Capture the cell that displays the provided text and extract its [X, Y] central coordinate. 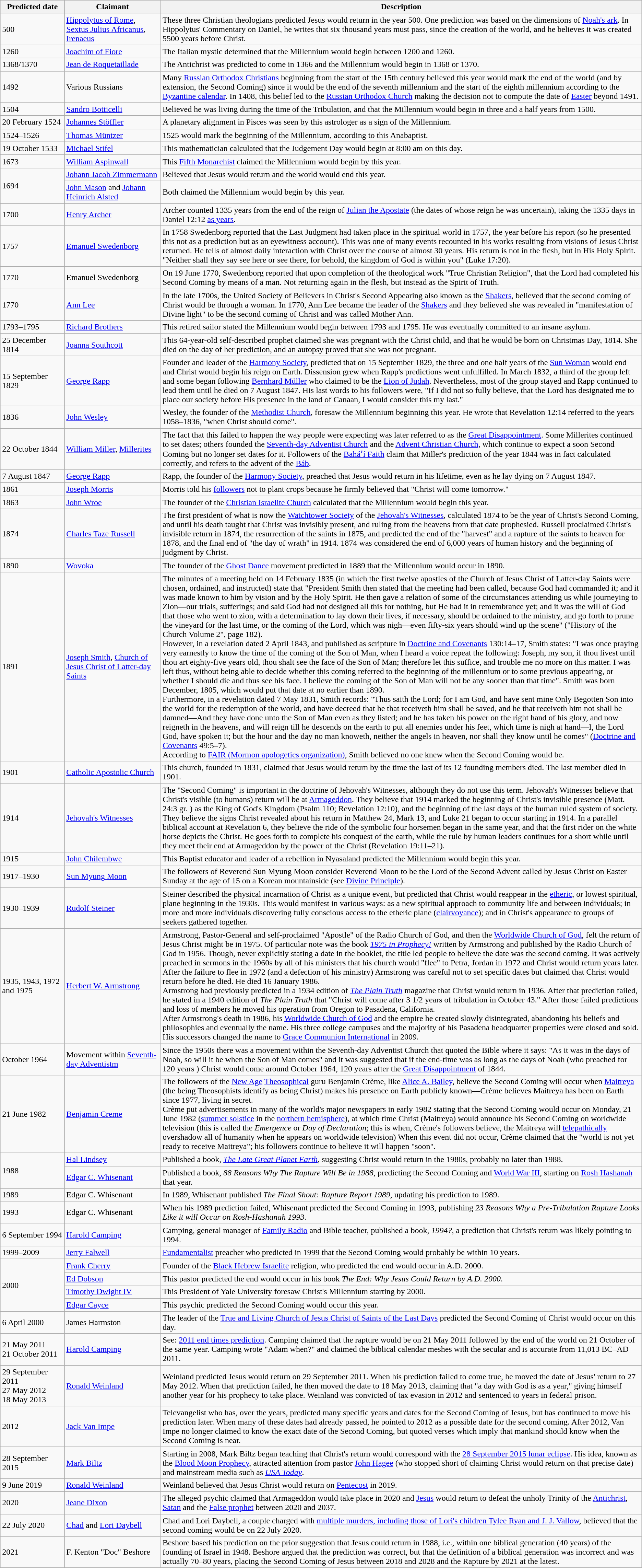
Johann Jacob Zimmermann [112, 174]
Sandro Botticelli [112, 109]
This Baptist educator and leader of a rebellion in Nyasaland predicted the Millennium would begin this year. [401, 859]
1914 [32, 818]
Description [401, 7]
6 April 2000 [32, 1323]
Hippolytus of Rome, Sextus Julius Africanus, Irenaeus [112, 29]
2012 [32, 1426]
Ed Dobson [112, 1279]
1861 [32, 489]
James Harmston [112, 1323]
Michael Stifel [112, 148]
2020 [32, 1502]
Jack Van Impe [112, 1426]
6 September 1994 [32, 1235]
1673 [32, 161]
This Fifth Monarchist claimed the Millennium would begin by this year. [401, 161]
This mathematician calculated that the Judgement Day would begin at 8:00 am on this day. [401, 148]
1999–2009 [32, 1253]
Rudolf Steiner [112, 908]
Jeane Dixon [112, 1502]
29 September 201127 May 201218 May 2013 [32, 1386]
John Wroe [112, 502]
F. Kenton "Doc" Beshore [112, 1552]
Thomas Müntzer [112, 135]
Predicted date [32, 7]
1935, 1943, 1972 and 1975 [32, 986]
Wovoka [112, 566]
Jerry Falwell [112, 1253]
John Mason and Johann Heinrich Alsted [112, 192]
John Chilembwe [112, 859]
1891 [32, 666]
Claimant [112, 7]
Hal Lindsey [112, 1159]
Morris told his followers not to plant crops because he firmly believed that "Christ will come tomorrow." [401, 489]
Both claimed the Millennium would begin by this year. [401, 192]
1930–1939 [32, 908]
The leader of the True and Living Church of Jesus Christ of Saints of the Last Days predicted the Second Coming of Christ would occur on this day. [401, 1323]
Timothy Dwight IV [112, 1292]
Jean de Roquetaillade [112, 65]
20 February 1524 [32, 122]
Benjamin Creme [112, 1114]
15 September 1829 [32, 381]
22 July 2020 [32, 1525]
1993 [32, 1213]
This church, founded in 1831, claimed that Jesus would return by the time the last of its 12 founding members died. The last member died in 1901. [401, 772]
Edgar Cayce [112, 1305]
21 May 201121 October 2011 [32, 1349]
Various Russians [112, 87]
1863 [32, 502]
1988 [32, 1170]
500 [32, 29]
2000 [32, 1285]
Believed that Jesus would return and the world would end this year. [401, 174]
Henry Archer [112, 214]
Charles Taze Russell [112, 534]
Weinland believed that Jesus Christ would return on Pentecost in 2019. [401, 1485]
1836 [32, 417]
1793–1795 [32, 327]
Fundamentalist preacher who predicted in 1999 that the Second Coming would probably be within 10 years. [401, 1253]
October 1964 [32, 1059]
1757 [32, 246]
1874 [32, 534]
William Aspinwall [112, 161]
1915 [32, 859]
1504 [32, 109]
William Miller, Millerites [112, 449]
7 August 1847 [32, 476]
9 June 2019 [32, 1485]
Believed he was living during the time of the Tribulation, and that the Millennium would begin in three and a half years from 1500. [401, 109]
Johannes Stöffler [112, 122]
Jehovah's Witnesses [112, 818]
Richard Brothers [112, 327]
This retired sailor stated the Millennium would begin between 1793 and 1795. He was eventually committed to an insane asylum. [401, 327]
21 June 1982 [32, 1114]
1368/1370 [32, 65]
25 December 1814 [32, 345]
Mark Biltz [112, 1463]
2021 [32, 1552]
This pastor predicted the end would occur in his book The End: Why Jesus Could Return by A.D. 2000. [401, 1279]
1492 [32, 87]
The founder of the Christian Israelite Church calculated that the Millennium would begin this year. [401, 502]
22 October 1844 [32, 449]
Founder of the Black Hebrew Israelite religion, who predicted the end would occur in A.D. 2000. [401, 1266]
1890 [32, 566]
In 1989, Whisenant published The Final Shout: Rapture Report 1989, updating his prediction to 1989. [401, 1195]
1700 [32, 214]
Published a book, 88 Reasons Why The Rapture Will Be in 1988, predicting the Second Coming and World War III, starting on Rosh Hashanah that year. [401, 1177]
Movement within Seventh-day Adventistm [112, 1059]
Rapp, the founder of the Harmony Society, preached that Jesus would return in his lifetime, even as he lay dying on 7 August 1847. [401, 476]
Chad and Lori Daybell [112, 1525]
John Wesley [112, 417]
19 October 1533 [32, 148]
Catholic Apostolic Church [112, 772]
Herbert W. Armstrong [112, 986]
Joseph Morris [112, 489]
Camping, general manager of Family Radio and Bible teacher, published a book, 1994?, a prediction that Christ's return was likely pointing to 1994. [401, 1235]
1260 [32, 51]
A planetary alignment in Pisces was seen by this astrologer as a sign of the Millennium. [401, 122]
1917–1930 [32, 876]
This President of Yale University foresaw Christ's Millennium starting by 2000. [401, 1292]
Frank Cherry [112, 1266]
Joachim of Fiore [112, 51]
Joanna Southcott [112, 345]
Ann Lee [112, 305]
Published a book, The Late Great Planet Earth, suggesting Christ would return in the 1980s, probably no later than 1988. [401, 1159]
28 September 2015 [32, 1463]
The Italian mystic determined that the Millennium would begin between 1200 and 1260. [401, 51]
1901 [32, 772]
This psychic predicted the Second Coming would occur this year. [401, 1305]
The founder of the Ghost Dance movement predicted in 1889 that the Millennium would occur in 1890. [401, 566]
1525 would mark the beginning of the Millennium, according to this Anabaptist. [401, 135]
1989 [32, 1195]
1524–1526 [32, 135]
1694 [32, 185]
Joseph Smith, Church of Jesus Christ of Latter-day Saints [112, 666]
Sun Myung Moon [112, 876]
The Antichrist was predicted to come in 1366 and the Millennium would begin in 1368 or 1370. [401, 65]
